Pinpoint the cell where the given text exists, returning its (X, Y) midpoint coordinate. 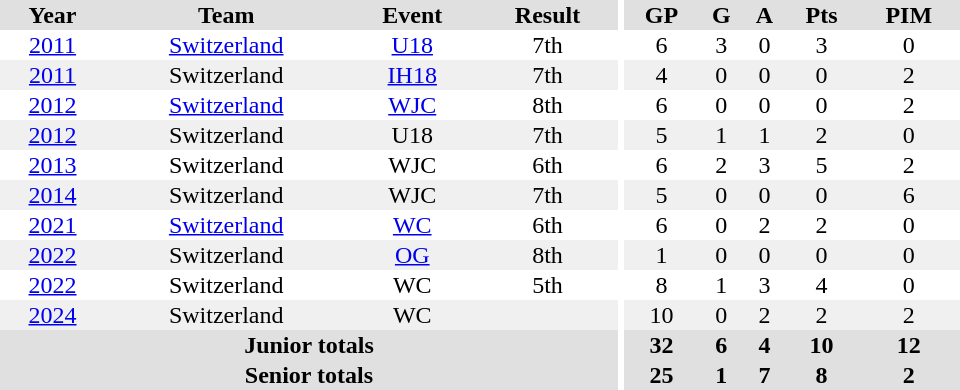
GP (662, 15)
Team (226, 15)
PIM (909, 15)
2024 (52, 315)
2013 (52, 165)
Result (548, 15)
Year (52, 15)
Junior totals (309, 345)
5th (548, 285)
Senior totals (309, 375)
2021 (52, 225)
Event (412, 15)
7 (765, 375)
Pts (821, 15)
IH18 (412, 75)
32 (662, 345)
12 (909, 345)
25 (662, 375)
OG (412, 255)
G (722, 15)
2014 (52, 195)
A (765, 15)
